Identify which cell holds the provided text, then report its (X, Y) central coordinate. 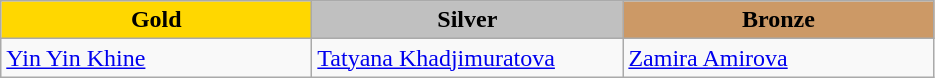
Tatyana Khadjimuratova (468, 58)
Silver (468, 20)
Yin Yin Khine (156, 58)
Bronze (778, 20)
Zamira Amirova (778, 58)
Gold (156, 20)
